Return the (x, y) coordinate for the center point of the cell that contains the specified text.  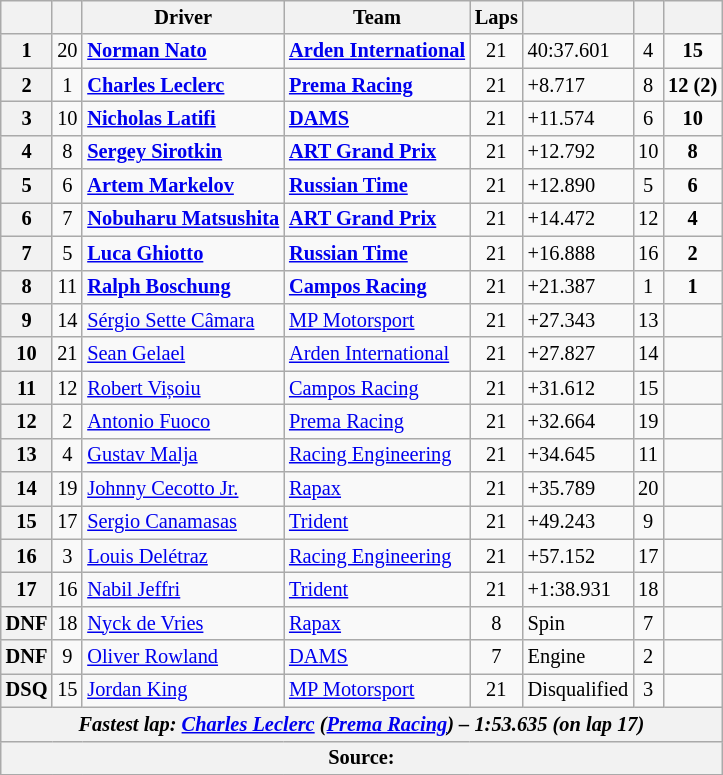
+11.574 (578, 118)
Artem Markelov (183, 186)
Ralph Boschung (183, 287)
Robert Vișoiu (183, 388)
DSQ (27, 690)
12 (2) (692, 85)
Antonio Fuoco (183, 421)
+57.152 (578, 556)
Sean Gelael (183, 354)
+1:38.931 (578, 589)
Spin (578, 623)
Laps (496, 17)
Jordan King (183, 690)
+27.827 (578, 354)
+12.792 (578, 152)
40:37.601 (578, 51)
Gustav Malja (183, 455)
+12.890 (578, 186)
Charles Leclerc (183, 85)
+27.343 (578, 320)
Oliver Rowland (183, 657)
Luca Ghiotto (183, 253)
+16.888 (578, 253)
Sergey Sirotkin (183, 152)
Louis Delétraz (183, 556)
Driver (183, 17)
+32.664 (578, 421)
Sérgio Sette Câmara (183, 320)
Engine (578, 657)
Source: (362, 758)
Norman Nato (183, 51)
Nyck de Vries (183, 623)
Nabil Jeffri (183, 589)
Disqualified (578, 690)
Sergio Canamasas (183, 522)
+8.717 (578, 85)
Nicholas Latifi (183, 118)
Fastest lap: Charles Leclerc (Prema Racing) – 1:53.635 (on lap 17) (362, 724)
Team (377, 17)
Nobuharu Matsushita (183, 219)
+35.789 (578, 489)
+49.243 (578, 522)
+21.387 (578, 287)
+31.612 (578, 388)
+34.645 (578, 455)
Johnny Cecotto Jr. (183, 489)
+14.472 (578, 219)
